Scan for the cell matching the given text and deliver its (X, Y) coordinate at center. 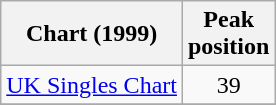
39 (228, 85)
Chart (1999) (92, 34)
UK Singles Chart (92, 85)
Peakposition (228, 34)
